Provide the [X, Y] coordinate of the cell's center where the given text is located.  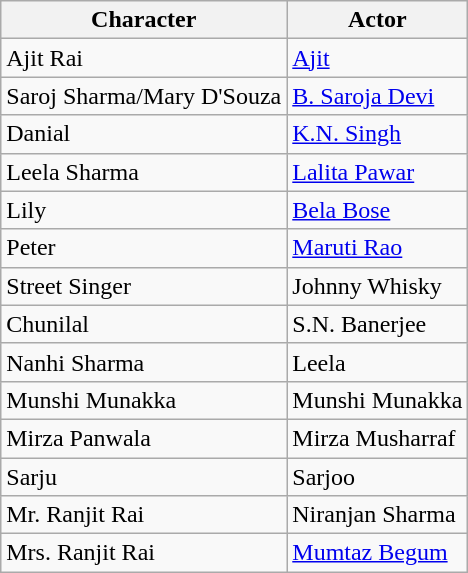
Leela Sharma [144, 172]
Sarjoo [378, 477]
Saroj Sharma/Mary D'Souza [144, 96]
Nanhi Sharma [144, 362]
Peter [144, 248]
Maruti Rao [378, 248]
Bela Bose [378, 210]
Danial [144, 134]
Mr. Ranjit Rai [144, 515]
Character [144, 20]
Niranjan Sharma [378, 515]
Lalita Pawar [378, 172]
Chunilal [144, 324]
Mumtaz Begum [378, 553]
B. Saroja Devi [378, 96]
Ajit Rai [144, 58]
Mirza Musharraf [378, 438]
Leela [378, 362]
Mrs. Ranjit Rai [144, 553]
Lily [144, 210]
Johnny Whisky [378, 286]
Actor [378, 20]
Street Singer [144, 286]
Ajit [378, 58]
S.N. Banerjee [378, 324]
K.N. Singh [378, 134]
Sarju [144, 477]
Mirza Panwala [144, 438]
